Determine the [X, Y] coordinate at the center of the cell enclosing the given text.  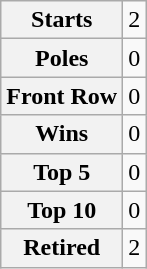
Starts [62, 20]
Top 10 [62, 210]
Front Row [62, 96]
Retired [62, 248]
Top 5 [62, 172]
Poles [62, 58]
Wins [62, 134]
